Return (x, y) of the center of cell containing provided text 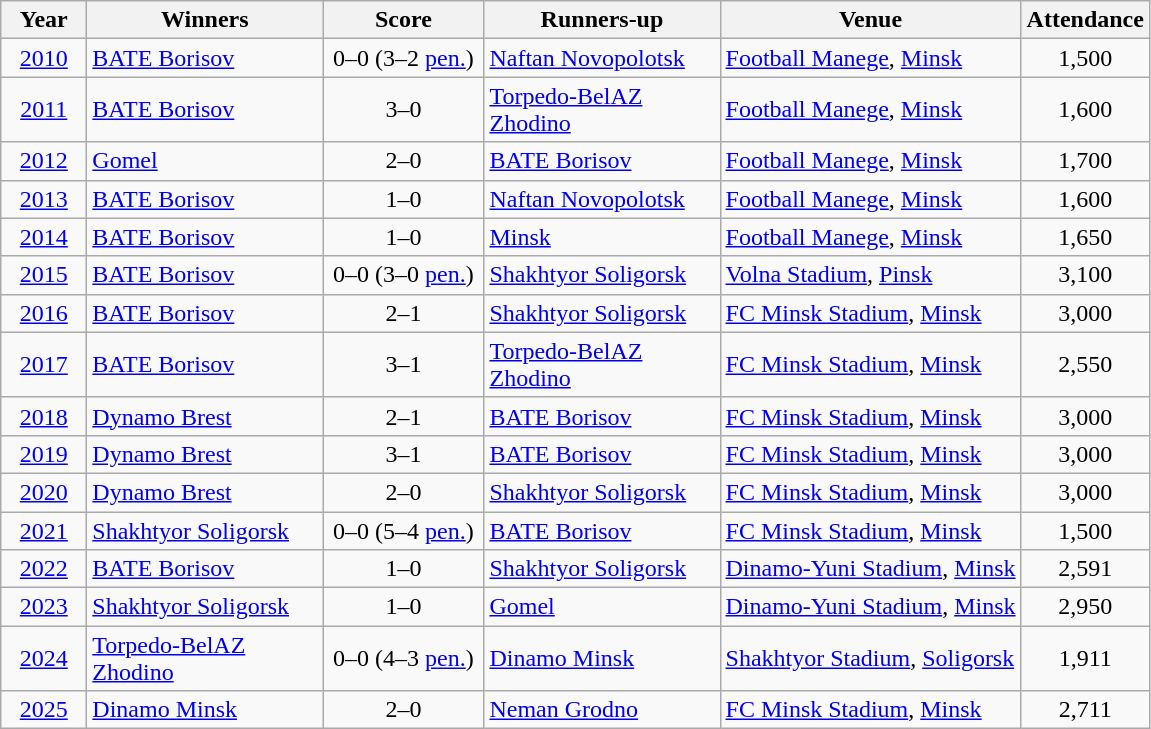
Neman Grodno (602, 710)
1,650 (1085, 237)
2025 (44, 710)
1,700 (1085, 161)
2023 (44, 607)
Venue (870, 20)
Minsk (602, 237)
2016 (44, 313)
2015 (44, 275)
2011 (44, 110)
2010 (44, 58)
3–0 (404, 110)
3,100 (1085, 275)
2,711 (1085, 710)
2012 (44, 161)
2,550 (1085, 364)
2014 (44, 237)
Attendance (1085, 20)
Runners-up (602, 20)
2,950 (1085, 607)
Year (44, 20)
2017 (44, 364)
2,591 (1085, 569)
Winners (205, 20)
2020 (44, 492)
2018 (44, 416)
Volna Stadium, Pinsk (870, 275)
0–0 (5–4 pen.) (404, 531)
2013 (44, 199)
0–0 (3–2 pen.) (404, 58)
2021 (44, 531)
2019 (44, 454)
2024 (44, 658)
Shakhtyor Stadium, Soligorsk (870, 658)
0–0 (3–0 pen.) (404, 275)
2022 (44, 569)
0–0 (4–3 pen.) (404, 658)
1,911 (1085, 658)
Score (404, 20)
